Find where the given text appears and provide that cell's center as (X, Y) coordinate. 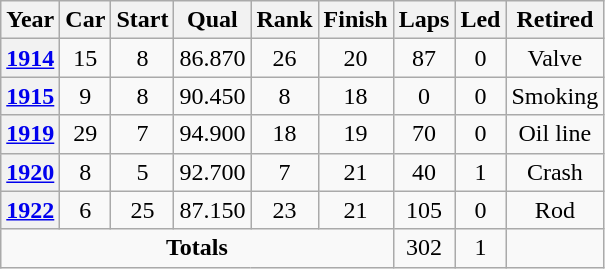
86.870 (212, 58)
Smoking (555, 96)
26 (284, 58)
1915 (30, 96)
Oil line (555, 134)
Totals (197, 248)
23 (284, 210)
15 (86, 58)
Crash (555, 172)
70 (424, 134)
Laps (424, 20)
9 (86, 96)
Valve (555, 58)
19 (356, 134)
87.150 (212, 210)
1922 (30, 210)
90.450 (212, 96)
Start (142, 20)
Car (86, 20)
1914 (30, 58)
Rank (284, 20)
20 (356, 58)
Qual (212, 20)
1920 (30, 172)
29 (86, 134)
87 (424, 58)
Led (480, 20)
6 (86, 210)
Rod (555, 210)
Year (30, 20)
Retired (555, 20)
105 (424, 210)
92.700 (212, 172)
302 (424, 248)
1919 (30, 134)
40 (424, 172)
5 (142, 172)
25 (142, 210)
Finish (356, 20)
94.900 (212, 134)
